From the cell containing the given text, extract its center point as [X, Y] coordinate. 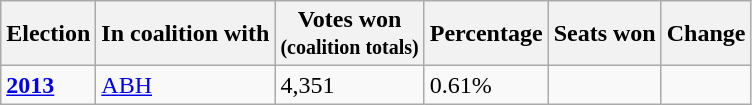
4,351 [350, 85]
Percentage [486, 34]
2013 [48, 85]
Change [706, 34]
0.61% [486, 85]
In coalition with [186, 34]
Seats won [604, 34]
Election [48, 34]
ABH [186, 85]
Votes won(coalition totals) [350, 34]
